Scan for the cell matching the given text and deliver its [x, y] coordinate at center. 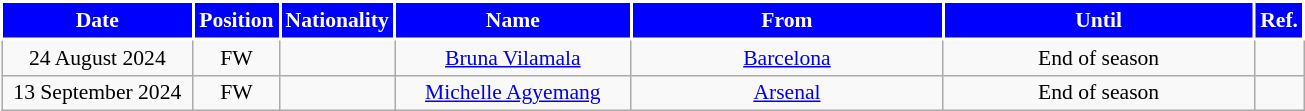
Name [514, 20]
Nationality [338, 20]
Bruna Vilamala [514, 57]
Michelle Agyemang [514, 93]
From [787, 20]
Date [98, 20]
Position [236, 20]
24 August 2024 [98, 57]
Arsenal [787, 93]
13 September 2024 [98, 93]
Until [1099, 20]
Barcelona [787, 57]
Ref. [1278, 20]
